Find where the given text appears and provide that cell's center as [x, y] coordinate. 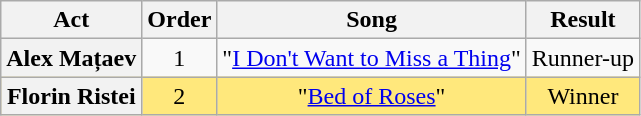
2 [180, 96]
1 [180, 58]
Result [582, 20]
Order [180, 20]
Act [72, 20]
Song [372, 20]
"I Don't Want to Miss a Thing" [372, 58]
"Bed of Roses" [372, 96]
Winner [582, 96]
Florin Ristei [72, 96]
Runner-up [582, 58]
Alex Mațaev [72, 58]
